Search for the cell housing the specified text and yield its [x, y] center coordinate. 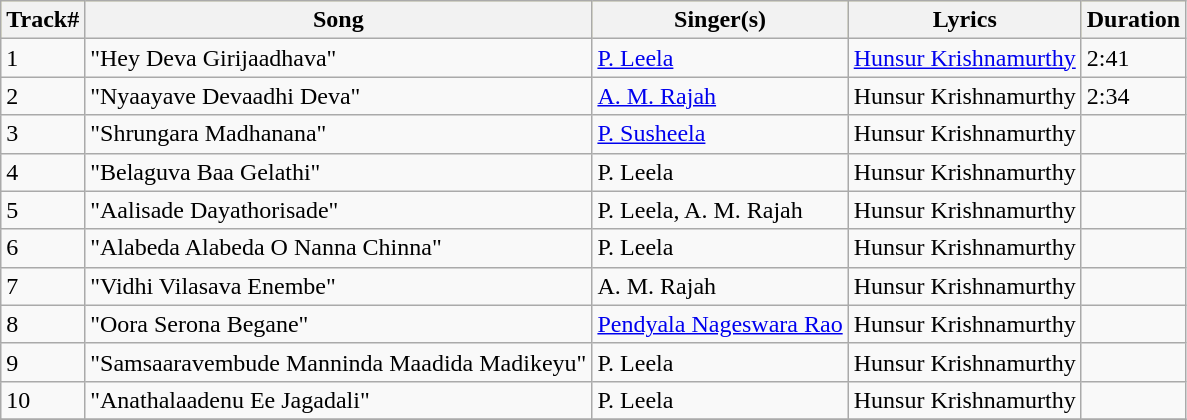
9 [43, 362]
1 [43, 58]
8 [43, 324]
5 [43, 210]
"Anathalaadenu Ee Jagadali" [338, 400]
Song [338, 20]
"Shrungara Madhanana" [338, 134]
"Samsaaravembude Manninda Maadida Madikeyu" [338, 362]
2 [43, 96]
P. Leela, A. M. Rajah [720, 210]
"Aalisade Dayathorisade" [338, 210]
10 [43, 400]
"Alabeda Alabeda O Nanna Chinna" [338, 248]
2:34 [1133, 96]
Track# [43, 20]
Pendyala Nageswara Rao [720, 324]
4 [43, 172]
Singer(s) [720, 20]
Duration [1133, 20]
P. Susheela [720, 134]
"Oora Serona Begane" [338, 324]
"Hey Deva Girijaadhava" [338, 58]
7 [43, 286]
"Nyaayave Devaadhi Deva" [338, 96]
Lyrics [964, 20]
"Belaguva Baa Gelathi" [338, 172]
2:41 [1133, 58]
"Vidhi Vilasava Enembe" [338, 286]
6 [43, 248]
3 [43, 134]
